Find where the given text appears and provide that cell's center as [x, y] coordinate. 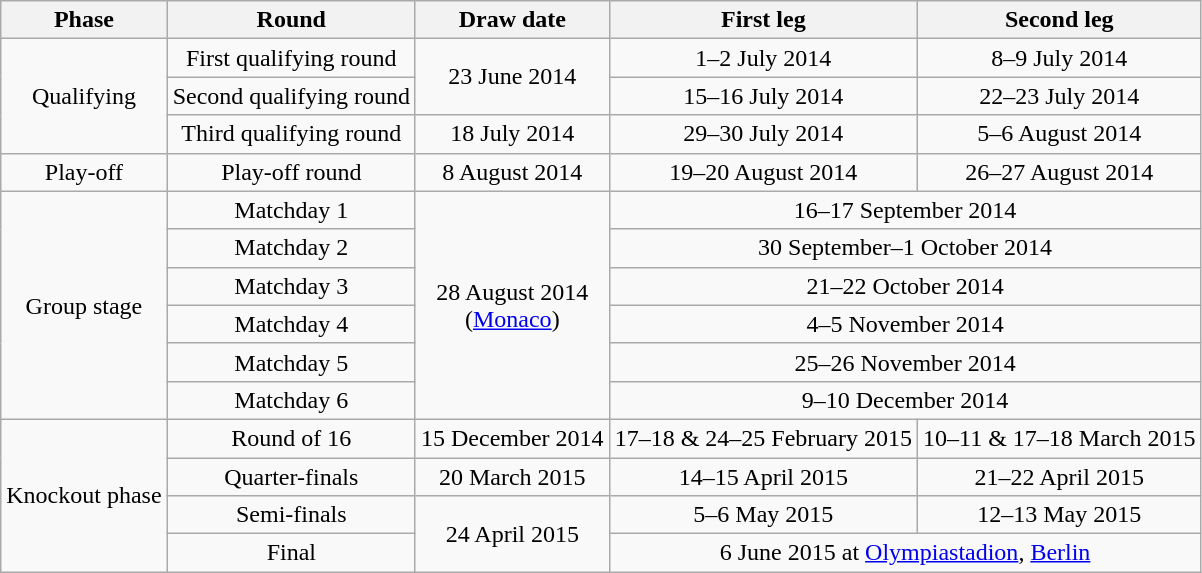
15–16 July 2014 [763, 96]
22–23 July 2014 [1060, 96]
1–2 July 2014 [763, 58]
25–26 November 2014 [905, 362]
15 December 2014 [512, 438]
Final [291, 553]
5–6 May 2015 [763, 515]
9–10 December 2014 [905, 400]
14–15 April 2015 [763, 477]
19–20 August 2014 [763, 172]
First qualifying round [291, 58]
Qualifying [84, 96]
Second leg [1060, 20]
12–13 May 2015 [1060, 515]
Phase [84, 20]
Matchday 1 [291, 210]
First leg [763, 20]
Matchday 4 [291, 324]
Group stage [84, 305]
29–30 July 2014 [763, 134]
30 September–1 October 2014 [905, 248]
Play-off round [291, 172]
Matchday 2 [291, 248]
10–11 & 17–18 March 2015 [1060, 438]
Matchday 6 [291, 400]
Semi-finals [291, 515]
Quarter-finals [291, 477]
18 July 2014 [512, 134]
Round [291, 20]
Play-off [84, 172]
Second qualifying round [291, 96]
21–22 October 2014 [905, 286]
8–9 July 2014 [1060, 58]
17–18 & 24–25 February 2015 [763, 438]
Knockout phase [84, 495]
16–17 September 2014 [905, 210]
6 June 2015 at Olympiastadion, Berlin [905, 553]
24 April 2015 [512, 534]
21–22 April 2015 [1060, 477]
Matchday 3 [291, 286]
Matchday 5 [291, 362]
8 August 2014 [512, 172]
Third qualifying round [291, 134]
Draw date [512, 20]
Round of 16 [291, 438]
4–5 November 2014 [905, 324]
20 March 2015 [512, 477]
28 August 2014(Monaco) [512, 305]
23 June 2014 [512, 77]
26–27 August 2014 [1060, 172]
5–6 August 2014 [1060, 134]
